For the text-containing cell, return its midpoint in (x, y) coordinate format. 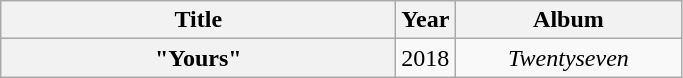
Year (426, 20)
Album (568, 20)
2018 (426, 58)
"Yours" (198, 58)
Twentyseven (568, 58)
Title (198, 20)
